From the cell containing the given text, extract its center point as (X, Y) coordinate. 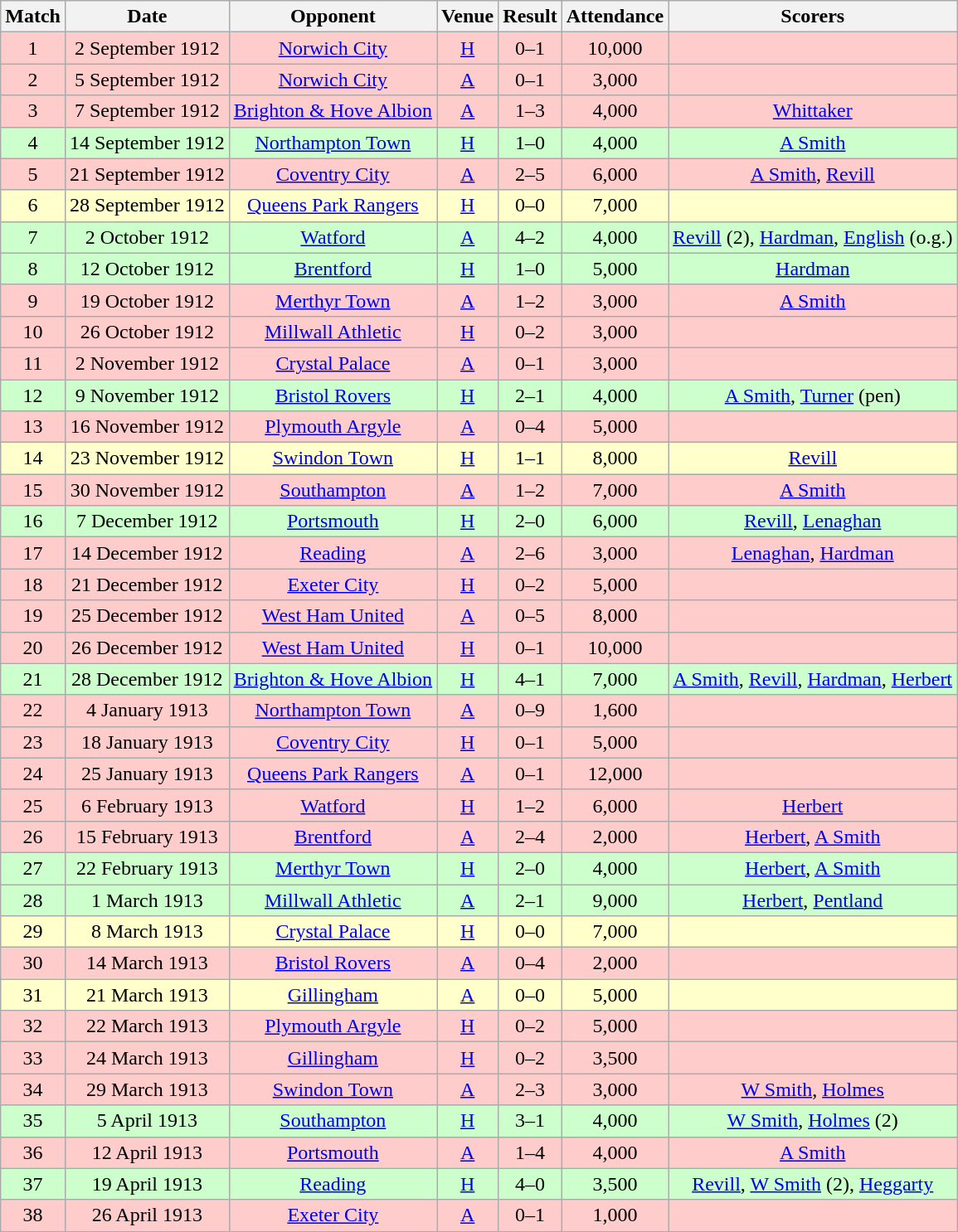
38 (33, 1215)
16 (33, 521)
9 (33, 300)
7 December 1912 (147, 521)
37 (33, 1184)
4–1 (530, 679)
25 January 1913 (147, 774)
7 (33, 237)
23 (33, 742)
12 (33, 395)
4 January 1913 (147, 711)
5 (33, 174)
2 October 1912 (147, 237)
1 March 1913 (147, 900)
14 September 1912 (147, 143)
14 December 1912 (147, 553)
22 March 1913 (147, 1026)
30 (33, 963)
4–2 (530, 237)
6 February 1913 (147, 805)
4 (33, 143)
29 (33, 932)
Attendance (615, 17)
26 (33, 837)
14 (33, 458)
36 (33, 1152)
11 (33, 363)
21 September 1912 (147, 174)
Scorers (813, 17)
10 (33, 332)
28 December 1912 (147, 679)
Herbert, Pentland (813, 900)
8 March 1913 (147, 932)
Herbert (813, 805)
2–5 (530, 174)
2 November 1912 (147, 363)
2–3 (530, 1089)
28 September 1912 (147, 206)
A Smith, Revill, Hardman, Herbert (813, 679)
32 (33, 1026)
15 February 1913 (147, 837)
1 (33, 48)
Lenaghan, Hardman (813, 553)
0–5 (530, 616)
24 March 1913 (147, 1058)
19 October 1912 (147, 300)
13 (33, 427)
12 October 1912 (147, 269)
Revill, Lenaghan (813, 521)
22 February 1913 (147, 868)
Hardman (813, 269)
9 November 1912 (147, 395)
29 March 1913 (147, 1089)
Revill, W Smith (2), Heggarty (813, 1184)
1–4 (530, 1152)
9,000 (615, 900)
2 (33, 80)
Whittaker (813, 111)
28 (33, 900)
15 (33, 490)
19 (33, 616)
12 April 1913 (147, 1152)
25 December 1912 (147, 616)
30 November 1912 (147, 490)
1–1 (530, 458)
Venue (468, 17)
A Smith, Turner (pen) (813, 395)
W Smith, Holmes (2) (813, 1121)
26 April 1913 (147, 1215)
17 (33, 553)
24 (33, 774)
18 (33, 584)
21 March 1913 (147, 995)
Revill (2), Hardman, English (o.g.) (813, 237)
2 September 1912 (147, 48)
19 April 1913 (147, 1184)
Opponent (333, 17)
Revill (813, 458)
26 October 1912 (147, 332)
8 (33, 269)
12,000 (615, 774)
25 (33, 805)
6 (33, 206)
1–3 (530, 111)
5 April 1913 (147, 1121)
5 September 1912 (147, 80)
26 December 1912 (147, 648)
2–4 (530, 837)
34 (33, 1089)
21 December 1912 (147, 584)
4–0 (530, 1184)
27 (33, 868)
3 (33, 111)
35 (33, 1121)
31 (33, 995)
1,000 (615, 1215)
0–9 (530, 711)
22 (33, 711)
33 (33, 1058)
16 November 1912 (147, 427)
18 January 1913 (147, 742)
W Smith, Holmes (813, 1089)
Result (530, 17)
2–6 (530, 553)
21 (33, 679)
Match (33, 17)
7 September 1912 (147, 111)
3–1 (530, 1121)
14 March 1913 (147, 963)
Date (147, 17)
23 November 1912 (147, 458)
20 (33, 648)
1,600 (615, 711)
A Smith, Revill (813, 174)
